Locate the cell with the specified text and output its [X, Y] center coordinate. 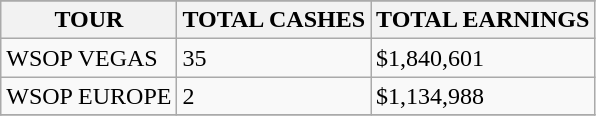
TOTAL EARNINGS [483, 20]
TOUR [89, 20]
WSOP VEGAS [89, 58]
$1,134,988 [483, 96]
2 [274, 96]
TOTAL CASHES [274, 20]
35 [274, 58]
WSOP EUROPE [89, 96]
$1,840,601 [483, 58]
